Provide the (X, Y) coordinate of the cell's center where the given text is located.  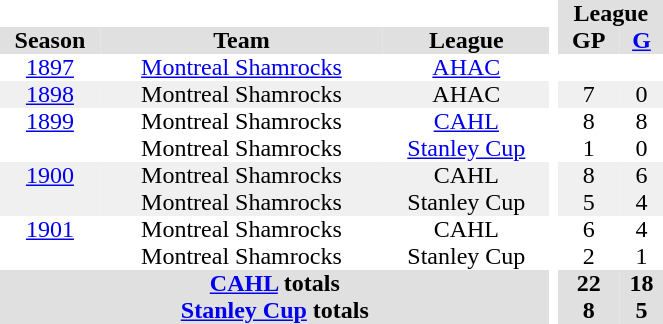
7 (588, 94)
1901 (50, 230)
1897 (50, 68)
G (641, 40)
Season (50, 40)
Team (242, 40)
22 (588, 284)
Stanley Cup totals (275, 310)
2 (588, 256)
1899 (50, 122)
1900 (50, 176)
GP (588, 40)
CAHL totals (275, 284)
18 (641, 284)
1898 (50, 94)
